Scan for the cell matching the given text and deliver its (x, y) coordinate at center. 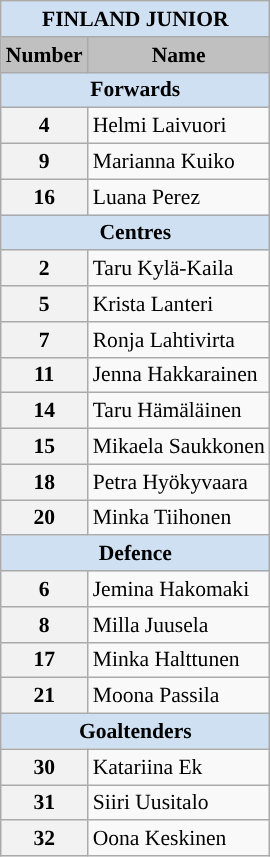
11 (44, 375)
16 (44, 197)
Number (44, 55)
14 (44, 411)
9 (44, 162)
4 (44, 126)
Taru Kylä-Kaila (179, 269)
Milla Juusela (179, 625)
Luana Perez (179, 197)
Name (179, 55)
Jenna Hakkarainen (179, 375)
Minka Tiihonen (179, 518)
17 (44, 660)
Marianna Kuiko (179, 162)
Defence (136, 554)
30 (44, 767)
Oona Keskinen (179, 839)
Jemina Hakomaki (179, 589)
2 (44, 269)
Taru Hämäläinen (179, 411)
20 (44, 518)
Helmi Laivuori (179, 126)
18 (44, 482)
FINLAND JUNIOR (136, 19)
Petra Hyökyvaara (179, 482)
5 (44, 304)
6 (44, 589)
31 (44, 803)
Moona Passila (179, 696)
Mikaela Saukkonen (179, 447)
Centres (136, 233)
15 (44, 447)
21 (44, 696)
Krista Lanteri (179, 304)
Forwards (136, 90)
7 (44, 340)
Katariina Ek (179, 767)
32 (44, 839)
Ronja Lahtivirta (179, 340)
Siiri Uusitalo (179, 803)
8 (44, 625)
Goaltenders (136, 732)
Minka Halttunen (179, 660)
